Provide the (X, Y) coordinate of the cell's center where the given text is located.  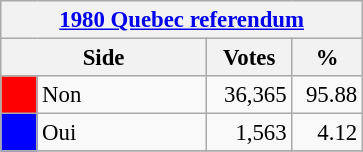
1,563 (249, 133)
Side (104, 58)
Oui (122, 133)
36,365 (249, 95)
95.88 (328, 95)
1980 Quebec referendum (182, 20)
Votes (249, 58)
Non (122, 95)
4.12 (328, 133)
% (328, 58)
